Scan for the cell matching the given text and deliver its [X, Y] coordinate at center. 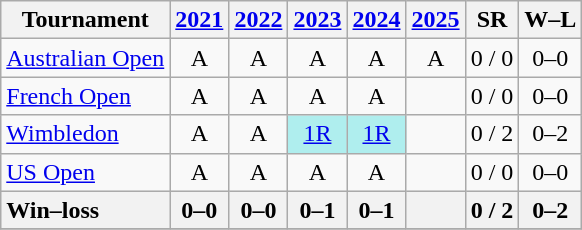
2023 [318, 20]
French Open [86, 96]
W–L [550, 20]
2024 [376, 20]
SR [492, 20]
Tournament [86, 20]
Win–loss [86, 210]
Wimbledon [86, 134]
US Open [86, 172]
2021 [200, 20]
Australian Open [86, 58]
2025 [436, 20]
2022 [258, 20]
